Provide the (X, Y) coordinate of the cell's center where the given text is located.  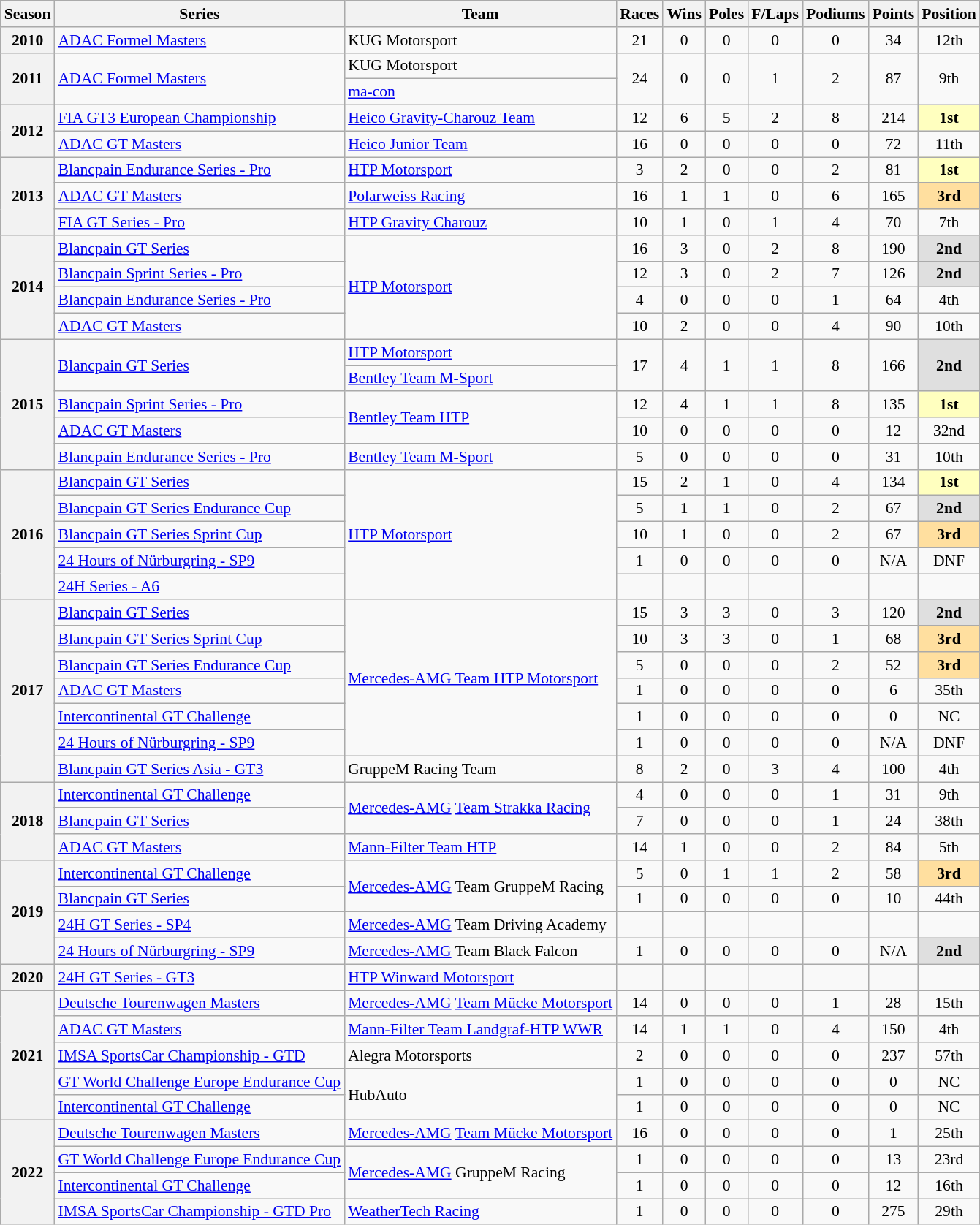
64 (894, 300)
32nd (949, 431)
ma-con (480, 92)
Heico Gravity-Charouz Team (480, 118)
134 (894, 482)
237 (894, 1055)
190 (894, 249)
Mercedes-AMG Team Strakka Racing (480, 808)
275 (894, 1212)
25th (949, 1134)
2021 (28, 1055)
100 (894, 769)
15th (949, 1004)
2020 (28, 977)
Poles (726, 14)
Mercedes-AMG Team GruppeM Racing (480, 886)
24H GT Series - GT3 (199, 977)
Polarweiss Racing (480, 197)
87 (894, 79)
126 (894, 274)
44th (949, 899)
5th (949, 847)
Bentley Team HTP (480, 418)
Mercedes-AMG Team Driving Academy (480, 925)
F/Laps (775, 14)
7th (949, 222)
28 (894, 1004)
24H GT Series - SP4 (199, 925)
IMSA SportsCar Championship - GTD (199, 1055)
214 (894, 118)
17 (639, 365)
35th (949, 691)
Podiums (836, 14)
166 (894, 365)
Season (28, 14)
2018 (28, 822)
24H Series - A6 (199, 587)
Mercedes-AMG Team Black Falcon (480, 952)
2013 (28, 196)
FIA GT Series - Pro (199, 222)
Team (480, 14)
HTP Gravity Charouz (480, 222)
90 (894, 327)
23rd (949, 1160)
72 (894, 144)
13 (894, 1160)
Position (949, 14)
135 (894, 405)
Points (894, 14)
38th (949, 822)
GruppeM Racing Team (480, 769)
2019 (28, 912)
Wins (684, 14)
Alegra Motorsports (480, 1055)
2015 (28, 404)
120 (894, 613)
58 (894, 873)
FIA GT3 European Championship (199, 118)
2022 (28, 1172)
Mann-Filter Team HTP (480, 847)
70 (894, 222)
2017 (28, 691)
Mann-Filter Team Landgraf-HTP WWR (480, 1030)
29th (949, 1212)
150 (894, 1030)
34 (894, 40)
Races (639, 14)
2014 (28, 287)
165 (894, 197)
2010 (28, 40)
21 (639, 40)
Mercedes-AMG GruppeM Racing (480, 1172)
2016 (28, 534)
HTP Winward Motorsport (480, 977)
57th (949, 1055)
52 (894, 665)
16th (949, 1186)
Mercedes-AMG Team HTP Motorsport (480, 678)
68 (894, 639)
2012 (28, 132)
2011 (28, 79)
Blancpain GT Series Asia - GT3 (199, 769)
81 (894, 170)
Series (199, 14)
84 (894, 847)
11th (949, 144)
Heico Junior Team (480, 144)
12th (949, 40)
IMSA SportsCar Championship - GTD Pro (199, 1212)
WeatherTech Racing (480, 1212)
HubAuto (480, 1095)
